Capture the cell that displays the provided text and extract its (x, y) central coordinate. 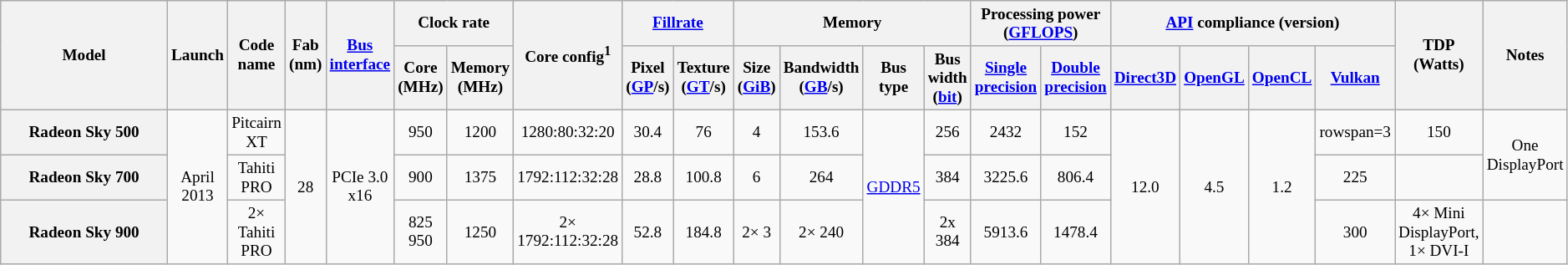
2432 (1006, 132)
Pitcairn XT (257, 132)
GDDR5 (894, 187)
Bus width (bit) (947, 79)
1250 (480, 232)
Memory (MHz) (480, 79)
76 (703, 132)
One DisplayPort (1525, 155)
225 (1355, 177)
Double precision (1076, 79)
1280:80:32:20 (568, 132)
Clock rate (454, 23)
30.4 (648, 132)
152 (1076, 132)
Vulkan (1355, 79)
2× 1792:112:32:28 (568, 232)
1.2 (1281, 187)
Bus interface (360, 55)
2× 3 (757, 232)
Core config1 (568, 55)
5913.6 (1006, 232)
Radeon Sky 500 (84, 132)
256 (947, 132)
825 950 (421, 232)
4× Mini DisplayPort, 1× DVI-I (1439, 232)
1478.4 (1076, 232)
Fab (nm) (306, 55)
28 (306, 187)
12.0 (1144, 187)
153.6 (821, 132)
900 (421, 177)
API compliance (version) (1252, 23)
Processing power(GFLOPS) (1041, 23)
Model (84, 55)
Direct3D (1144, 79)
Size (GiB) (757, 79)
2x 384 (947, 232)
1792:112:32:28 (568, 177)
Fillrate (678, 23)
Radeon Sky 900 (84, 232)
2× 240 (821, 232)
PCIe 3.0 x16 (360, 187)
Texture (GT/s) (703, 79)
806.4 (1076, 177)
Pixel (GP/s) (648, 79)
Bus type (894, 79)
1200 (480, 132)
Launch (197, 55)
4 (757, 132)
3225.6 (1006, 177)
4.5 (1215, 187)
April2013 (197, 187)
950 (421, 132)
Code name (257, 55)
TDP (Watts) (1439, 55)
2× Tahiti PRO (257, 232)
Notes (1525, 55)
OpenGL (1215, 79)
Single precision (1006, 79)
100.8 (703, 177)
Bandwidth (GB/s) (821, 79)
150 (1439, 132)
Radeon Sky 700 (84, 177)
Core (MHz) (421, 79)
Tahiti PRO (257, 177)
OpenCL (1281, 79)
Memory (852, 23)
1375 (480, 177)
52.8 (648, 232)
6 (757, 177)
300 (1355, 232)
rowspan=3 (1355, 132)
264 (821, 177)
28.8 (648, 177)
384 (947, 177)
184.8 (703, 232)
